Determine the [X, Y] coordinate at the center of the cell enclosing the given text.  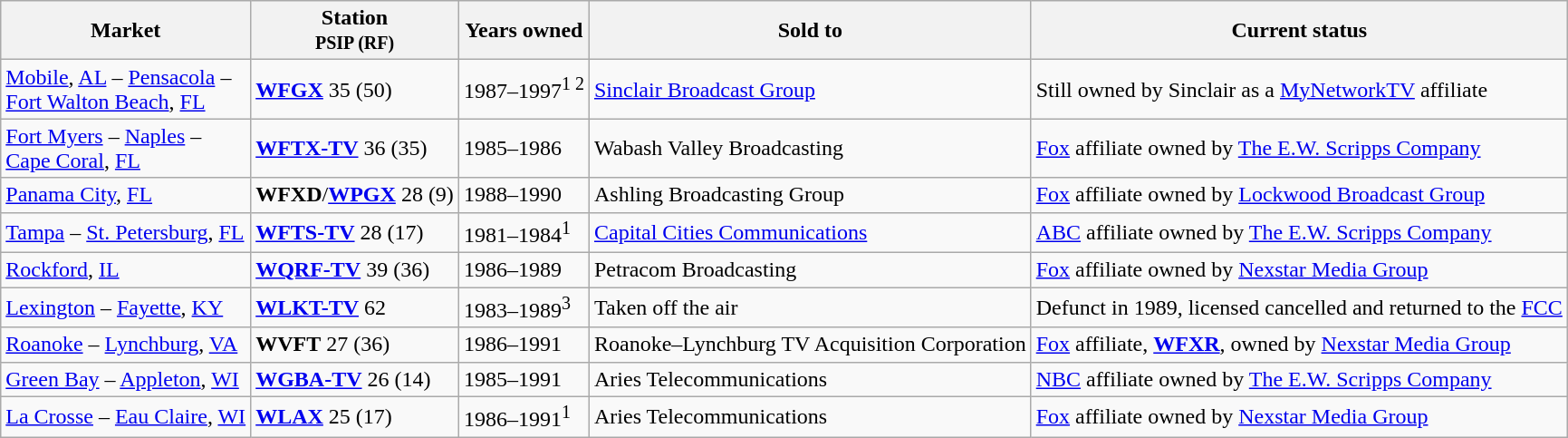
Still owned by Sinclair as a MyNetworkTV affiliate [1299, 89]
Mobile, AL – Pensacola – Fort Walton Beach, FL [126, 89]
Green Bay – Appleton, WI [126, 379]
StationPSIP (RF) [355, 31]
Sold to [810, 31]
Tampa – St. Petersburg, FL [126, 232]
WGBA-TV 26 (14) [355, 379]
Years owned [524, 31]
WFTS-TV 28 (17) [355, 232]
Panama City, FL [126, 195]
1988–1990 [524, 195]
WQRF-TV 39 (36) [355, 270]
ABC affiliate owned by The E.W. Scripps Company [1299, 232]
WFTX-TV 36 (35) [355, 149]
Wabash Valley Broadcasting [810, 149]
Fox affiliate, WFXR, owned by Nexstar Media Group [1299, 345]
WFGX 35 (50) [355, 89]
1985–1991 [524, 379]
Sinclair Broadcast Group [810, 89]
La Crosse – Eau Claire, WI [126, 417]
Fort Myers – Naples – Cape Coral, FL [126, 149]
Market [126, 31]
1981–19841 [524, 232]
1985–1986 [524, 149]
Lexington – Fayette, KY [126, 308]
Roanoke – Lynchburg, VA [126, 345]
Taken off the air [810, 308]
WLKT-TV 62 [355, 308]
1986–19911 [524, 417]
Roanoke–Lynchburg TV Acquisition Corporation [810, 345]
1986–1991 [524, 345]
1983–19893 [524, 308]
Current status [1299, 31]
1986–1989 [524, 270]
Rockford, IL [126, 270]
Ashling Broadcasting Group [810, 195]
WLAX 25 (17) [355, 417]
NBC affiliate owned by The E.W. Scripps Company [1299, 379]
1987–19971 2 [524, 89]
Fox affiliate owned by Lockwood Broadcast Group [1299, 195]
WFXD/WPGX 28 (9) [355, 195]
Capital Cities Communications [810, 232]
Fox affiliate owned by The E.W. Scripps Company [1299, 149]
Petracom Broadcasting [810, 270]
WVFT 27 (36) [355, 345]
Defunct in 1989, licensed cancelled and returned to the FCC [1299, 308]
